Locate the cell with the specified text and output its [x, y] center coordinate. 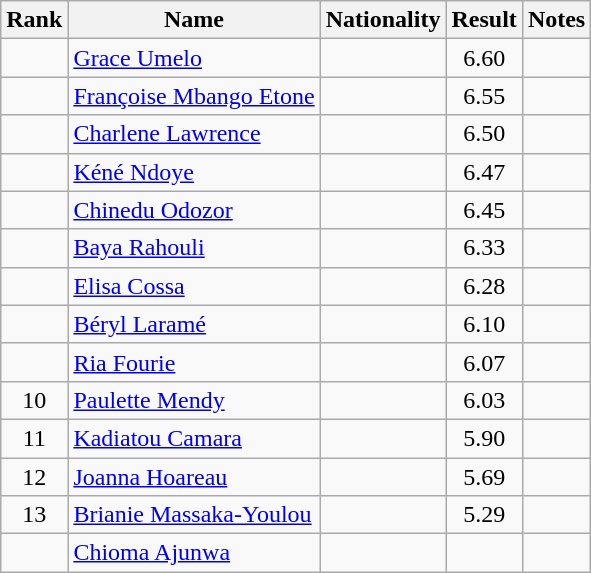
5.69 [484, 477]
Result [484, 20]
13 [34, 515]
Charlene Lawrence [194, 134]
Nationality [383, 20]
Béryl Laramé [194, 324]
6.07 [484, 362]
5.29 [484, 515]
Chioma Ajunwa [194, 553]
6.33 [484, 248]
Ria Fourie [194, 362]
Rank [34, 20]
11 [34, 438]
Joanna Hoareau [194, 477]
6.47 [484, 172]
Notes [556, 20]
6.45 [484, 210]
5.90 [484, 438]
Grace Umelo [194, 58]
12 [34, 477]
Kéné Ndoye [194, 172]
Chinedu Odozor [194, 210]
Brianie Massaka-Youlou [194, 515]
6.55 [484, 96]
Elisa Cossa [194, 286]
6.10 [484, 324]
Name [194, 20]
6.60 [484, 58]
6.03 [484, 400]
Françoise Mbango Etone [194, 96]
Paulette Mendy [194, 400]
Baya Rahouli [194, 248]
6.28 [484, 286]
6.50 [484, 134]
10 [34, 400]
Kadiatou Camara [194, 438]
